Scan for the cell matching the given text and deliver its [X, Y] coordinate at center. 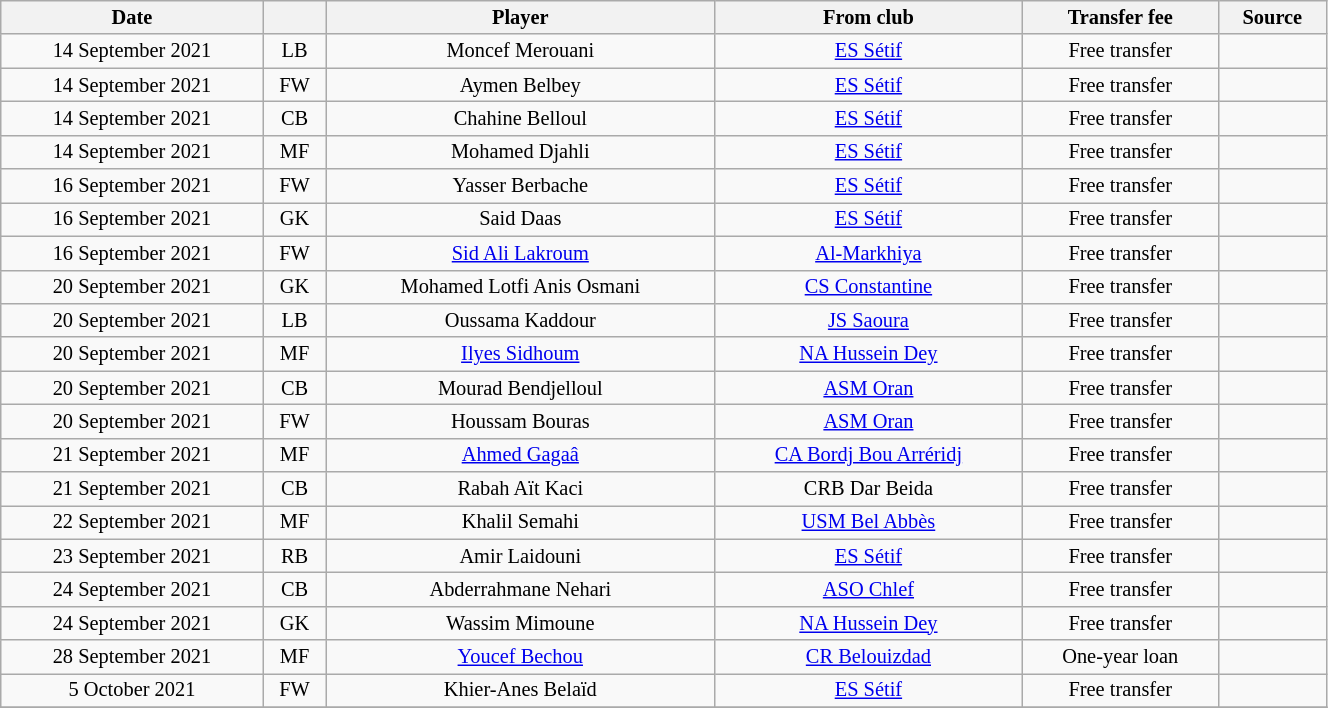
CRB Dar Beida [869, 489]
Player [520, 17]
RB [294, 556]
Khalil Semahi [520, 522]
Mohamed Djahli [520, 152]
CS Constantine [869, 287]
USM Bel Abbès [869, 522]
Date [132, 17]
One-year loan [1120, 657]
Transfer fee [1120, 17]
Ilyes Sidhoum [520, 354]
Mourad Bendjelloul [520, 388]
Ahmed Gagaâ [520, 455]
Amir Laidouni [520, 556]
Oussama Kaddour [520, 320]
Chahine Belloul [520, 118]
Moncef Merouani [520, 51]
CA Bordj Bou Arréridj [869, 455]
Wassim Mimoune [520, 623]
Yasser Berbache [520, 186]
CR Belouizdad [869, 657]
Khier-Anes Belaïd [520, 690]
Sid Ali Lakroum [520, 253]
Said Daas [520, 219]
Al-Markhiya [869, 253]
5 October 2021 [132, 690]
ASO Chlef [869, 589]
JS Saoura [869, 320]
From club [869, 17]
Abderrahmane Nehari [520, 589]
Youcef Bechou [520, 657]
Mohamed Lotfi Anis Osmani [520, 287]
Source [1272, 17]
Aymen Belbey [520, 85]
Rabah Aït Kaci [520, 489]
28 September 2021 [132, 657]
Houssam Bouras [520, 421]
22 September 2021 [132, 522]
23 September 2021 [132, 556]
